Identify which cell holds the provided text, then report its [X, Y] central coordinate. 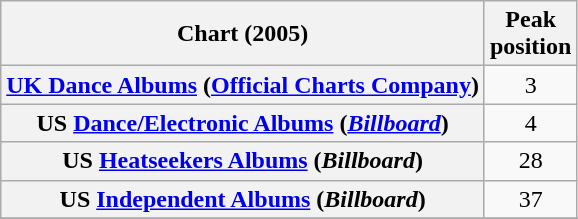
Peakposition [530, 34]
US Heatseekers Albums (Billboard) [243, 161]
UK Dance Albums (Official Charts Company) [243, 85]
37 [530, 199]
28 [530, 161]
Chart (2005) [243, 34]
4 [530, 123]
US Independent Albums (Billboard) [243, 199]
3 [530, 85]
US Dance/Electronic Albums (Billboard) [243, 123]
